Pinpoint the cell where the given text exists, returning its (X, Y) midpoint coordinate. 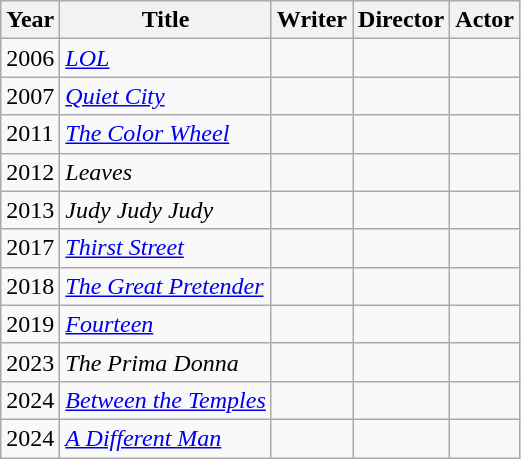
Director (402, 20)
2007 (30, 96)
Between the Temples (166, 400)
Fourteen (166, 324)
Writer (312, 20)
Thirst Street (166, 248)
2012 (30, 172)
The Great Pretender (166, 286)
LOL (166, 58)
The Color Wheel (166, 134)
The Prima Donna (166, 362)
2013 (30, 210)
2006 (30, 58)
2017 (30, 248)
2019 (30, 324)
Actor (485, 20)
Year (30, 20)
Quiet City (166, 96)
2018 (30, 286)
2011 (30, 134)
2023 (30, 362)
A Different Man (166, 438)
Title (166, 20)
Leaves (166, 172)
Judy Judy Judy (166, 210)
